Scan for the cell matching the given text and deliver its (x, y) coordinate at center. 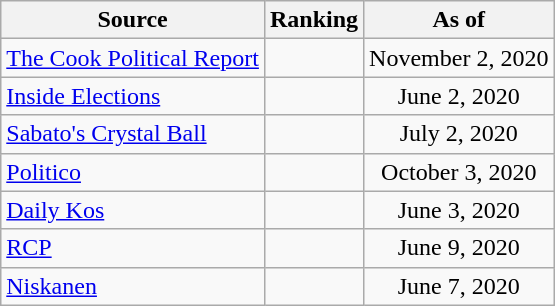
June 3, 2020 (459, 210)
Inside Elections (133, 96)
June 2, 2020 (459, 96)
Sabato's Crystal Ball (133, 134)
The Cook Political Report (133, 58)
July 2, 2020 (459, 134)
Niskanen (133, 286)
As of (459, 20)
Politico (133, 172)
Daily Kos (133, 210)
October 3, 2020 (459, 172)
June 7, 2020 (459, 286)
November 2, 2020 (459, 58)
RCP (133, 248)
Source (133, 20)
June 9, 2020 (459, 248)
Ranking (314, 20)
